Determine the [x, y] coordinate at the center of the cell enclosing the given text.  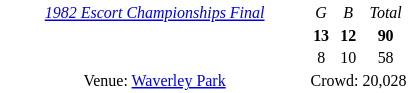
Total [386, 13]
90 [386, 36]
Crowd: 20,028 [358, 80]
13 [321, 36]
1982 Escort Championships Final [154, 13]
G [321, 13]
10 [348, 58]
8 [321, 58]
B [348, 13]
58 [386, 58]
12 [348, 36]
Venue: Waverley Park [154, 80]
